Determine the [X, Y] coordinate at the center of the cell enclosing the given text.  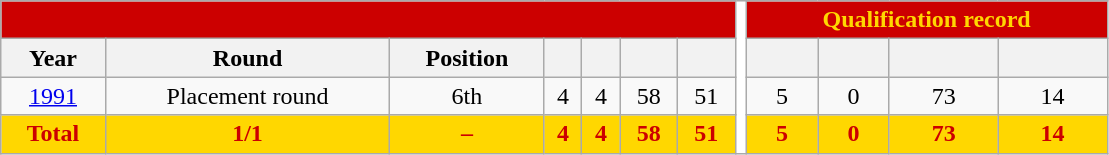
1991 [54, 96]
Qualification record [926, 20]
Round [248, 58]
6th [467, 96]
Total [54, 134]
Position [467, 58]
Year [54, 58]
1/1 [248, 134]
– [467, 134]
Placement round [248, 96]
